From the cell containing the given text, extract its center point as [X, Y] coordinate. 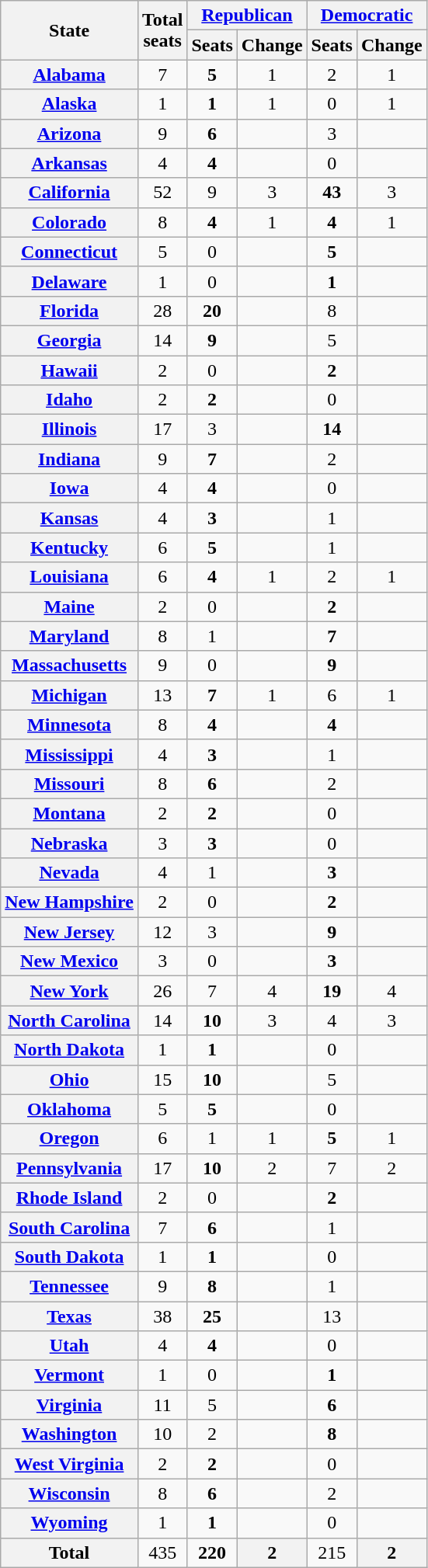
New York [70, 991]
Mississippi [70, 754]
215 [332, 1552]
Massachusetts [70, 666]
Illinois [70, 429]
26 [162, 991]
Missouri [70, 784]
Delaware [70, 281]
Colorado [70, 222]
Oregon [70, 1139]
Washington [70, 1434]
Virginia [70, 1405]
New Jersey [70, 932]
Hawaii [70, 370]
California [70, 193]
Montana [70, 813]
25 [212, 1316]
Minnesota [70, 725]
Rhode Island [70, 1198]
Republican [247, 16]
Idaho [70, 400]
Iowa [70, 488]
Georgia [70, 340]
Maryland [70, 636]
Texas [70, 1316]
Michigan [70, 695]
11 [162, 1405]
Utah [70, 1346]
220 [212, 1552]
Arizona [70, 134]
Louisiana [70, 577]
Nevada [70, 873]
15 [162, 1080]
Indiana [70, 459]
New Hampshire [70, 902]
Pennsylvania [70, 1168]
Wyoming [70, 1523]
19 [332, 991]
South Dakota [70, 1257]
Totalseats [162, 30]
12 [162, 932]
New Mexico [70, 961]
North Carolina [70, 1020]
State [70, 30]
Kentucky [70, 548]
Total [70, 1552]
Ohio [70, 1080]
Maine [70, 607]
Alabama [70, 75]
Democratic [367, 16]
West Virginia [70, 1464]
Arkansas [70, 163]
28 [162, 311]
Florida [70, 311]
38 [162, 1316]
Kansas [70, 518]
Alaska [70, 104]
43 [332, 193]
South Carolina [70, 1227]
Connecticut [70, 252]
Wisconsin [70, 1493]
Vermont [70, 1375]
Oklahoma [70, 1109]
20 [212, 311]
Tennessee [70, 1286]
435 [162, 1552]
Nebraska [70, 843]
North Dakota [70, 1050]
52 [162, 193]
